Return [x, y] of the center of cell containing provided text 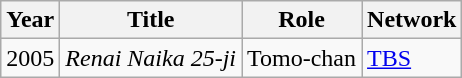
Renai Naika 25-ji [151, 58]
Title [151, 20]
Tomo-chan [302, 58]
Year [30, 20]
2005 [30, 58]
Role [302, 20]
Network [412, 20]
TBS [412, 58]
